Find where the given text appears and provide that cell's center as (x, y) coordinate. 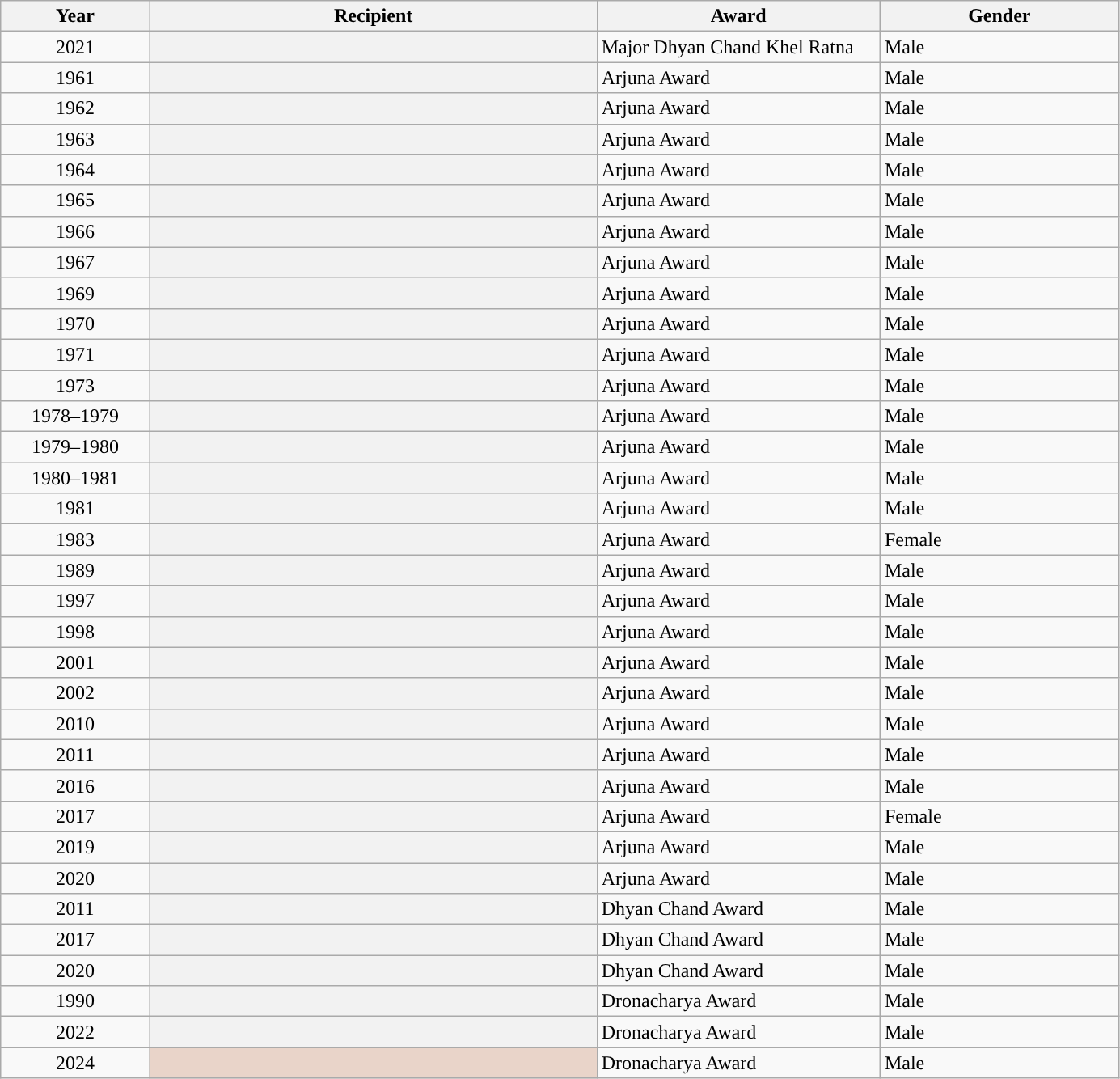
1962 (75, 108)
2021 (75, 47)
Recipient (374, 16)
1998 (75, 632)
Gender (1000, 16)
1966 (75, 231)
1989 (75, 570)
Award (738, 16)
1973 (75, 386)
2016 (75, 785)
1963 (75, 139)
1997 (75, 601)
2022 (75, 1032)
2002 (75, 693)
Major Dhyan Chand Khel Ratna (738, 47)
2019 (75, 847)
1983 (75, 539)
1961 (75, 78)
2010 (75, 724)
1965 (75, 201)
2001 (75, 662)
1980–1981 (75, 478)
Year (75, 16)
1964 (75, 170)
1981 (75, 509)
1969 (75, 293)
1967 (75, 262)
1990 (75, 1001)
1970 (75, 324)
1979–1980 (75, 447)
2024 (75, 1063)
1978–1979 (75, 417)
1971 (75, 354)
